Provide the (x, y) coordinate of the cell's center where the given text is located.  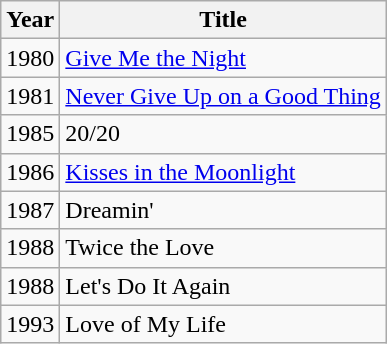
1981 (30, 96)
Dreamin' (224, 210)
1993 (30, 324)
Love of My Life (224, 324)
1986 (30, 172)
Let's Do It Again (224, 286)
20/20 (224, 134)
Give Me the Night (224, 58)
Never Give Up on a Good Thing (224, 96)
1980 (30, 58)
Twice the Love (224, 248)
Title (224, 20)
Kisses in the Moonlight (224, 172)
1985 (30, 134)
Year (30, 20)
1987 (30, 210)
